From the cell containing the given text, extract its center point as [X, Y] coordinate. 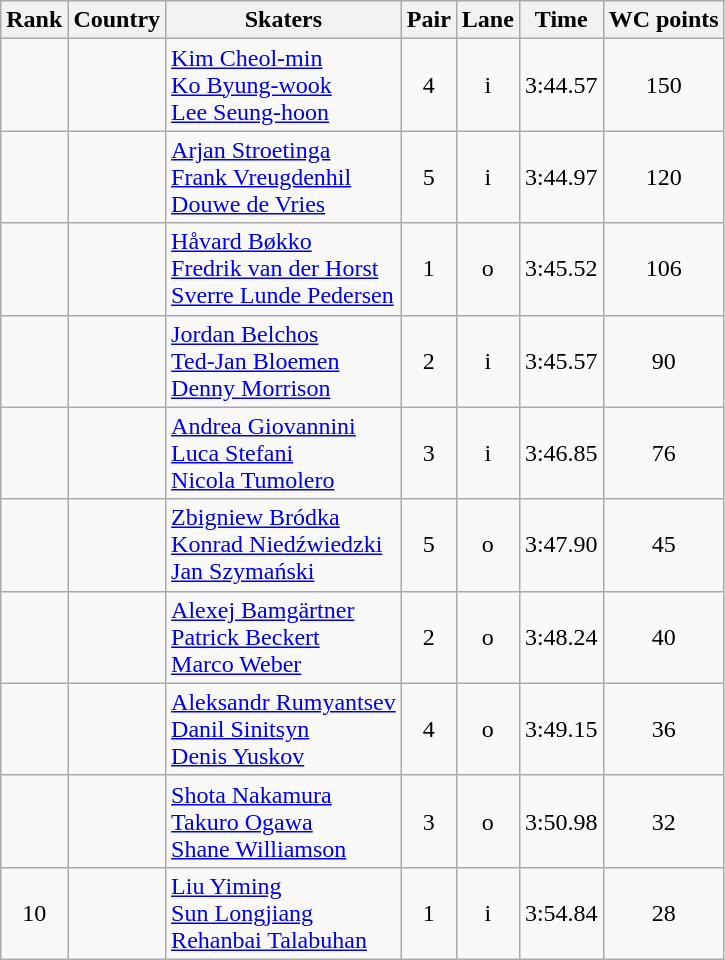
Rank [34, 20]
3:48.24 [561, 637]
Jordan BelchosTed-Jan BloemenDenny Morrison [284, 361]
3:44.97 [561, 177]
3:50.98 [561, 821]
Skaters [284, 20]
WC points [664, 20]
45 [664, 545]
3:47.90 [561, 545]
3:45.57 [561, 361]
3:45.52 [561, 269]
Time [561, 20]
90 [664, 361]
106 [664, 269]
Arjan StroetingaFrank VreugdenhilDouwe de Vries [284, 177]
120 [664, 177]
3:49.15 [561, 729]
36 [664, 729]
40 [664, 637]
Lane [488, 20]
150 [664, 85]
3:44.57 [561, 85]
Shota NakamuraTakuro OgawaShane Williamson [284, 821]
Alexej BamgärtnerPatrick BeckertMarco Weber [284, 637]
3:46.85 [561, 453]
76 [664, 453]
Aleksandr RumyantsevDanil SinitsynDenis Yuskov [284, 729]
Andrea GiovanniniLuca StefaniNicola Tumolero [284, 453]
Pair [428, 20]
32 [664, 821]
10 [34, 913]
3:54.84 [561, 913]
Country [117, 20]
Kim Cheol-minKo Byung-wookLee Seung-hoon [284, 85]
Zbigniew BródkaKonrad NiedźwiedzkiJan Szymański [284, 545]
Håvard BøkkoFredrik van der HorstSverre Lunde Pedersen [284, 269]
Liu YimingSun LongjiangRehanbai Talabuhan [284, 913]
28 [664, 913]
